Scan for the cell matching the given text and deliver its (X, Y) coordinate at center. 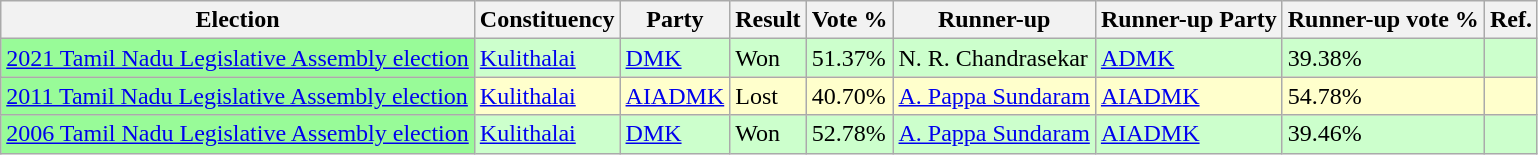
Runner-up Party (1188, 20)
Election (238, 20)
39.46% (1383, 134)
54.78% (1383, 96)
2011 Tamil Nadu Legislative Assembly election (238, 96)
2006 Tamil Nadu Legislative Assembly election (238, 134)
Lost (768, 96)
Result (768, 20)
40.70% (850, 96)
Runner-up (994, 20)
N. R. Chandrasekar (994, 58)
39.38% (1383, 58)
2021 Tamil Nadu Legislative Assembly election (238, 58)
Ref. (1510, 20)
Runner-up vote % (1383, 20)
52.78% (850, 134)
ADMK (1188, 58)
Constituency (547, 20)
51.37% (850, 58)
Party (675, 20)
Vote % (850, 20)
